For the text-containing cell, return its midpoint in [x, y] coordinate format. 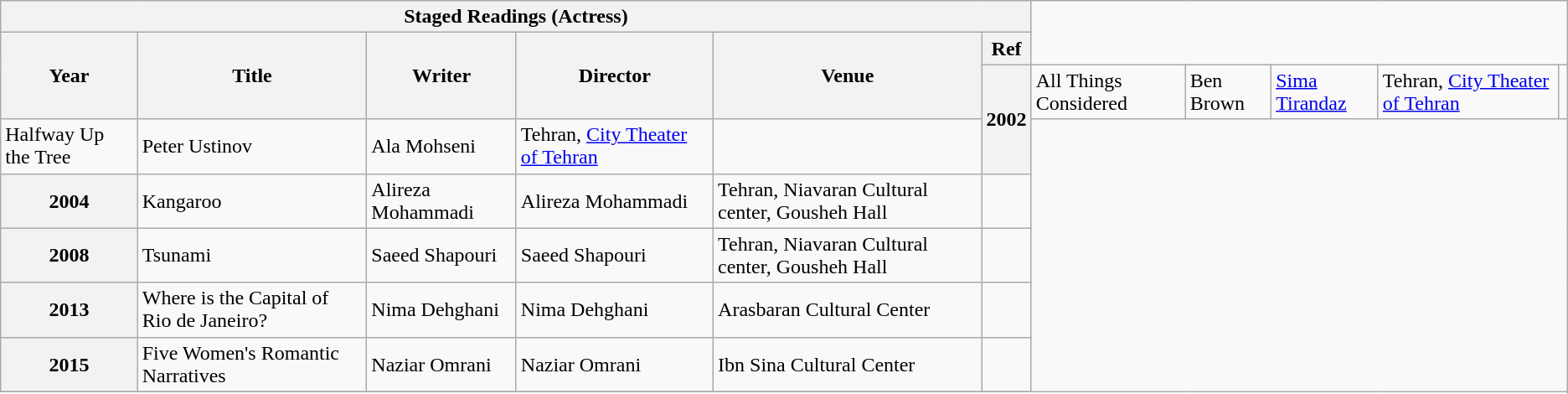
2015 [69, 364]
Ben Brown [1228, 92]
Peter Ustinov [252, 146]
Tsunami [252, 255]
Five Women's Romantic Narratives [252, 364]
Writer [441, 75]
2013 [69, 310]
Halfway Up the Tree [69, 146]
Ala Mohseni [441, 146]
Sima Tirandaz [1325, 92]
Where is the Capital of Rio de Janeiro? [252, 310]
Title [252, 75]
2004 [69, 201]
Staged Readings (Actress) [516, 17]
Director [615, 75]
Ref [1007, 49]
Ibn Sina Cultural Center [848, 364]
2002 [1007, 119]
2008 [69, 255]
Kangaroo [252, 201]
Year [69, 75]
Venue [848, 75]
Arasbaran Cultural Center [848, 310]
All Things Considered [1108, 92]
